Return [x, y] of the center of cell containing provided text 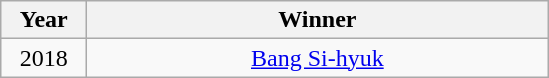
Year [44, 20]
2018 [44, 58]
Bang Si-hyuk [318, 58]
Winner [318, 20]
